Return [X, Y] of the center of cell containing provided text 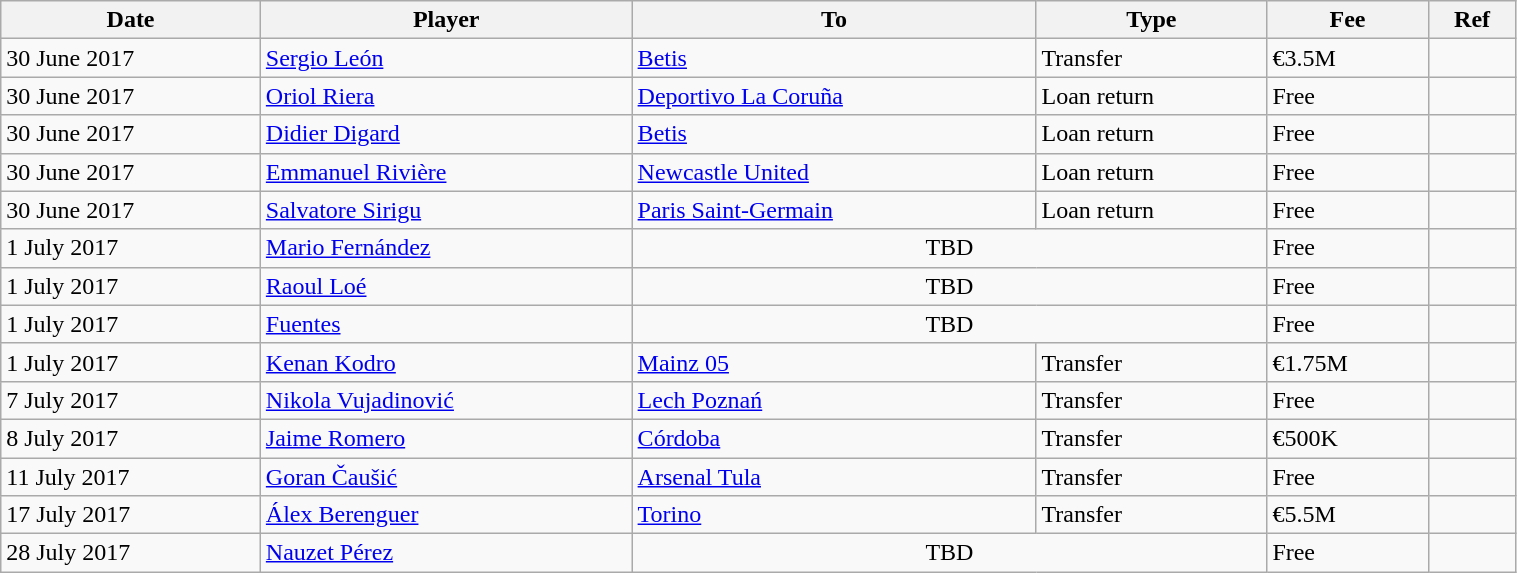
28 July 2017 [131, 553]
Ref [1472, 20]
17 July 2017 [131, 515]
11 July 2017 [131, 477]
Salvatore Sirigu [446, 210]
Álex Berenguer [446, 515]
7 July 2017 [131, 400]
€500K [1348, 438]
€3.5M [1348, 58]
Emmanuel Rivière [446, 172]
Sergio León [446, 58]
Lech Poznań [834, 400]
Arsenal Tula [834, 477]
8 July 2017 [131, 438]
Player [446, 20]
To [834, 20]
Jaime Romero [446, 438]
Mainz 05 [834, 362]
€5.5M [1348, 515]
Nauzet Pérez [446, 553]
Goran Čaušić [446, 477]
Deportivo La Coruña [834, 96]
Torino [834, 515]
Date [131, 20]
Fee [1348, 20]
Type [1152, 20]
Raoul Loé [446, 286]
Córdoba [834, 438]
Kenan Kodro [446, 362]
Newcastle United [834, 172]
Fuentes [446, 324]
Oriol Riera [446, 96]
€1.75M [1348, 362]
Nikola Vujadinović [446, 400]
Paris Saint-Germain [834, 210]
Didier Digard [446, 134]
Mario Fernández [446, 248]
